Search for the cell housing the specified text and yield its (x, y) center coordinate. 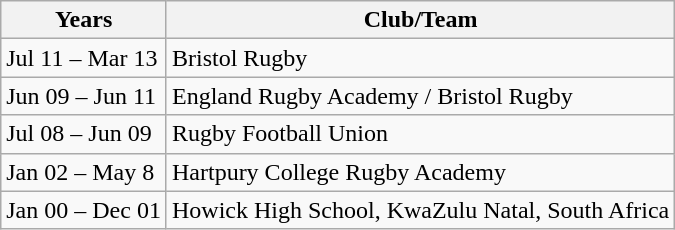
Bristol Rugby (420, 58)
England Rugby Academy / Bristol Rugby (420, 96)
Jan 00 – Dec 01 (84, 210)
Jan 02 – May 8 (84, 172)
Jul 11 – Mar 13 (84, 58)
Hartpury College Rugby Academy (420, 172)
Jun 09 – Jun 11 (84, 96)
Club/Team (420, 20)
Howick High School, KwaZulu Natal, South Africa (420, 210)
Rugby Football Union (420, 134)
Jul 08 – Jun 09 (84, 134)
Years (84, 20)
